Return (x, y) of the center of cell containing provided text 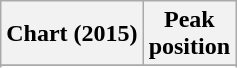
Chart (2015) (72, 34)
Peakposition (189, 34)
